Provide the [x, y] coordinate of the cell's center where the given text is located.  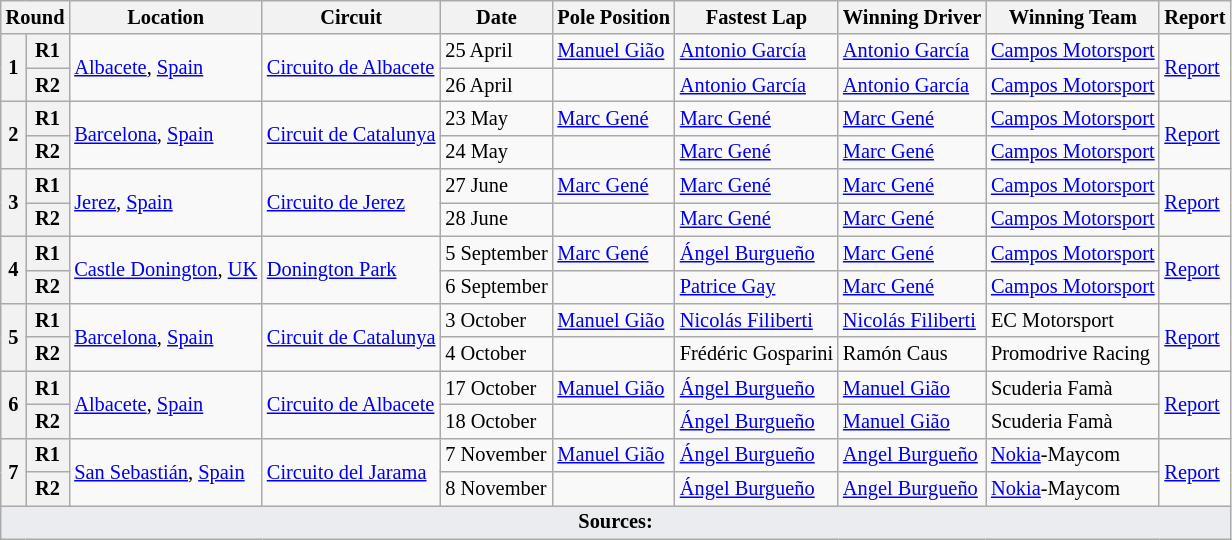
San Sebastián, Spain [166, 472]
2 [14, 134]
Patrice Gay [756, 287]
Circuito de Jerez [351, 202]
6 [14, 404]
1 [14, 68]
Promodrive Racing [1072, 354]
Fastest Lap [756, 17]
Castle Donington, UK [166, 270]
Winning Driver [912, 17]
Winning Team [1072, 17]
Circuit [351, 17]
8 November [496, 489]
27 June [496, 186]
7 [14, 472]
EC Motorsport [1072, 320]
Ramón Caus [912, 354]
Date [496, 17]
4 October [496, 354]
Jerez, Spain [166, 202]
23 May [496, 118]
5 [14, 336]
Frédéric Gosparini [756, 354]
Pole Position [614, 17]
Sources: [616, 522]
3 [14, 202]
5 September [496, 253]
Donington Park [351, 270]
Location [166, 17]
24 May [496, 152]
Circuito del Jarama [351, 472]
7 November [496, 455]
Round [36, 17]
26 April [496, 85]
28 June [496, 219]
25 April [496, 51]
17 October [496, 388]
4 [14, 270]
18 October [496, 421]
3 October [496, 320]
6 September [496, 287]
